Scan for the cell matching the given text and deliver its [X, Y] coordinate at center. 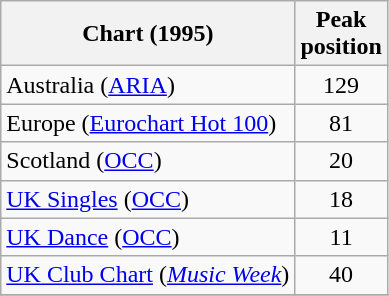
UK Club Chart (Music Week) [148, 275]
Scotland (OCC) [148, 161]
UK Singles (OCC) [148, 199]
UK Dance (OCC) [148, 237]
81 [341, 123]
129 [341, 85]
Peakposition [341, 34]
40 [341, 275]
Europe (Eurochart Hot 100) [148, 123]
20 [341, 161]
Chart (1995) [148, 34]
11 [341, 237]
Australia (ARIA) [148, 85]
18 [341, 199]
